For the text-containing cell, return its midpoint in (x, y) coordinate format. 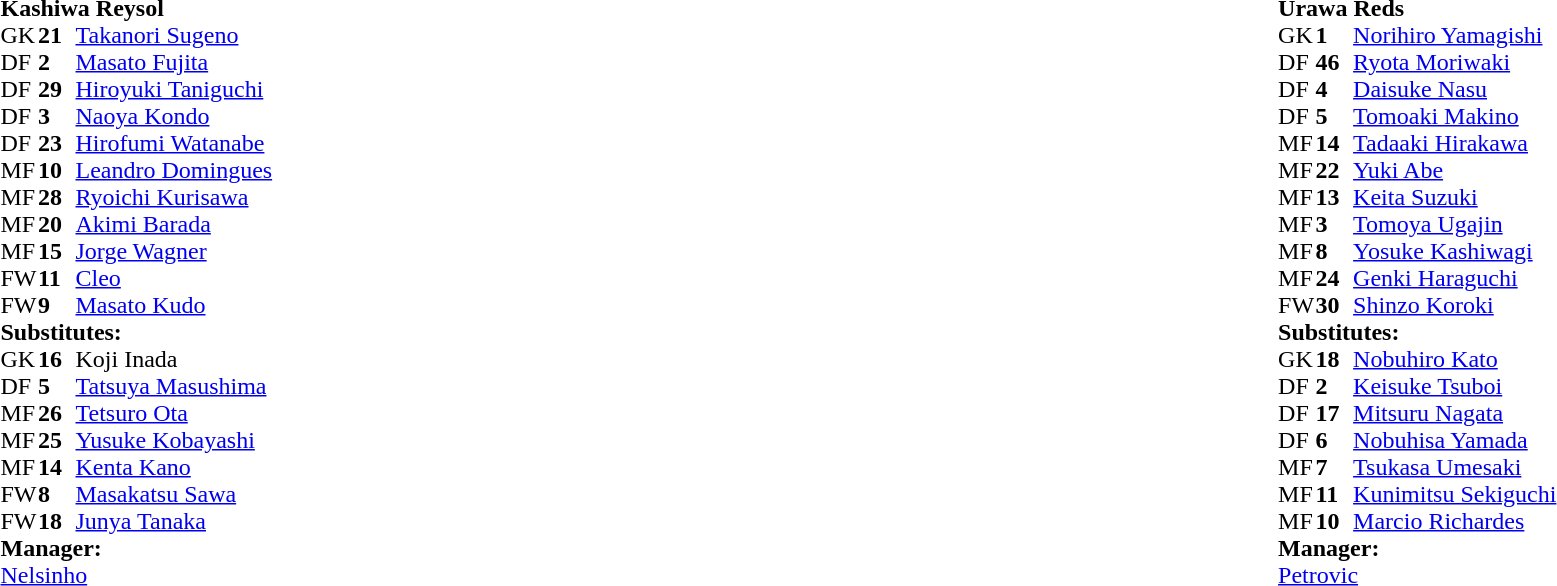
Masato Kudo (174, 306)
30 (1335, 306)
23 (57, 144)
Nobuhiro Kato (1454, 360)
Koji Inada (174, 360)
Ryoichi Kurisawa (174, 198)
6 (1335, 440)
Tadaaki Hirakawa (1454, 144)
21 (57, 36)
Shinzo Koroki (1454, 306)
4 (1335, 90)
Tatsuya Masushima (174, 386)
Tetsuro Ota (174, 414)
46 (1335, 62)
Akimi Barada (174, 224)
Hirofumi Watanabe (174, 144)
Junya Tanaka (174, 522)
26 (57, 414)
Keisuke Tsuboi (1454, 386)
Marcio Richardes (1454, 522)
Tsukasa Umesaki (1454, 468)
Norihiro Yamagishi (1454, 36)
9 (57, 306)
Kunimitsu Sekiguchi (1454, 494)
24 (1335, 278)
Leandro Domingues (174, 170)
Daisuke Nasu (1454, 90)
29 (57, 90)
1 (1335, 36)
Tomoaki Makino (1454, 116)
Jorge Wagner (174, 252)
Yuki Abe (1454, 170)
Nobuhisa Yamada (1454, 440)
16 (57, 360)
Cleo (174, 278)
Mitsuru Nagata (1454, 414)
Masato Fujita (174, 62)
20 (57, 224)
7 (1335, 468)
22 (1335, 170)
Hiroyuki Taniguchi (174, 90)
15 (57, 252)
Takanori Sugeno (174, 36)
Yosuke Kashiwagi (1454, 252)
Tomoya Ugajin (1454, 224)
Kenta Kano (174, 468)
25 (57, 440)
28 (57, 198)
Genki Haraguchi (1454, 278)
17 (1335, 414)
Masakatsu Sawa (174, 494)
Ryota Moriwaki (1454, 62)
Yusuke Kobayashi (174, 440)
13 (1335, 198)
Naoya Kondo (174, 116)
Keita Suzuki (1454, 198)
